Determine the [X, Y] coordinate at the center of the cell enclosing the given text.  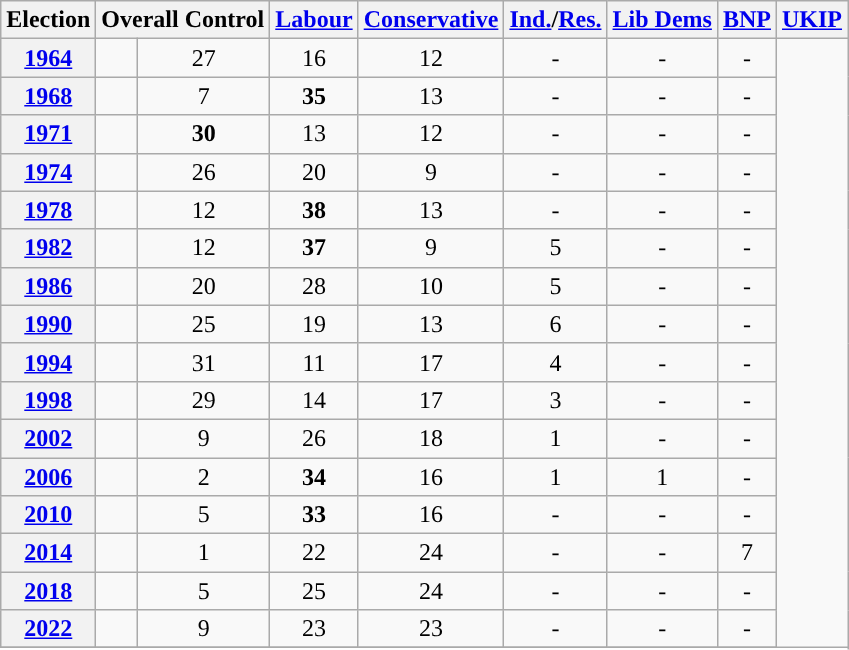
18 [431, 438]
2010 [48, 515]
2 [204, 477]
1998 [48, 400]
34 [314, 477]
28 [314, 286]
3 [556, 400]
37 [314, 248]
UKIP [812, 20]
33 [314, 515]
4 [556, 362]
2014 [48, 553]
Overall Control [183, 20]
Lib Dems [662, 20]
30 [204, 134]
2006 [48, 477]
6 [556, 324]
27 [204, 58]
11 [314, 362]
1974 [48, 172]
31 [204, 362]
2018 [48, 591]
BNP [746, 20]
29 [204, 400]
2002 [48, 438]
1982 [48, 248]
Labour [314, 20]
Conservative [431, 20]
1971 [48, 134]
Election [48, 20]
35 [314, 96]
14 [314, 400]
22 [314, 553]
19 [314, 324]
2022 [48, 629]
1986 [48, 286]
1978 [48, 210]
1990 [48, 324]
38 [314, 210]
1964 [48, 58]
1968 [48, 96]
Ind./Res. [556, 20]
10 [431, 286]
1994 [48, 362]
